Locate the cell with the specified text and output its (X, Y) center coordinate. 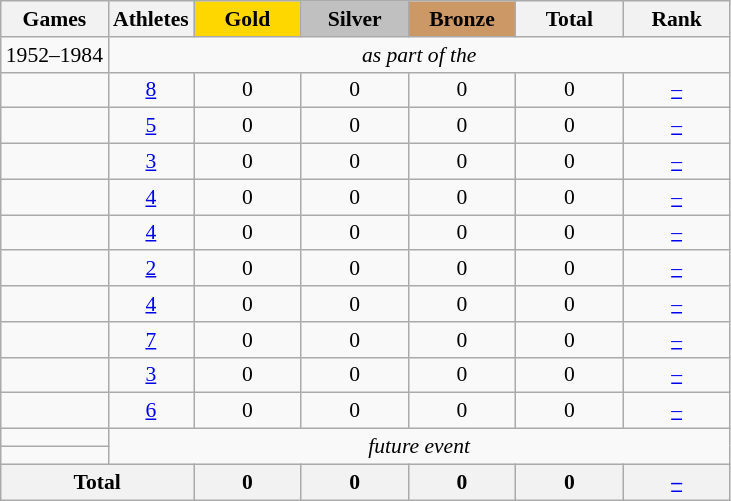
Athletes (151, 19)
2 (151, 269)
8 (151, 90)
future event (419, 447)
Rank (676, 19)
Gold (248, 19)
7 (151, 340)
6 (151, 411)
1952–1984 (54, 55)
Games (54, 19)
Silver (354, 19)
5 (151, 126)
as part of the (419, 55)
Bronze (462, 19)
